For the text-containing cell, return its midpoint in (X, Y) coordinate format. 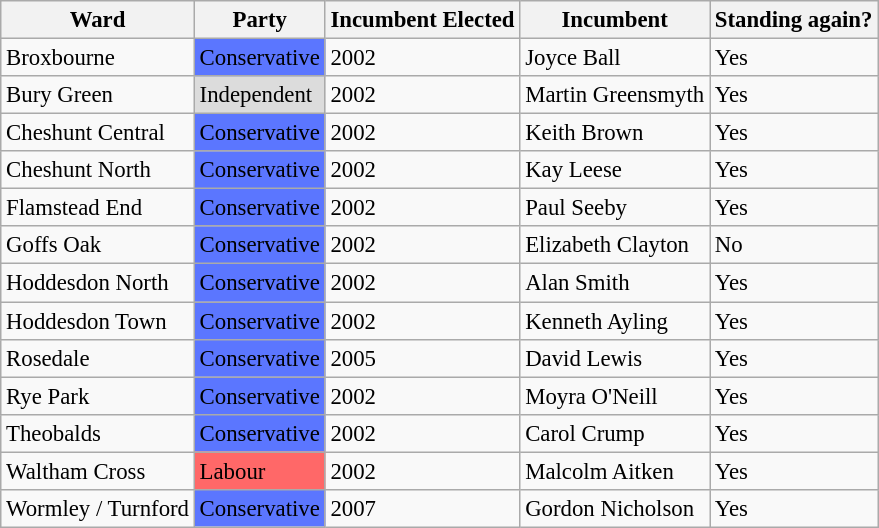
Waltham Cross (98, 471)
Paul Seeby (615, 208)
Kay Leese (615, 170)
Labour (260, 471)
2005 (422, 358)
Wormley / Turnford (98, 509)
No (794, 245)
Elizabeth Clayton (615, 245)
Incumbent Elected (422, 20)
Keith Brown (615, 133)
Rosedale (98, 358)
Flamstead End (98, 208)
Incumbent (615, 20)
Carol Crump (615, 433)
Gordon Nicholson (615, 509)
Standing again? (794, 20)
Moyra O'Neill (615, 396)
Theobalds (98, 433)
Alan Smith (615, 283)
Malcolm Aitken (615, 471)
Rye Park (98, 396)
Party (260, 20)
Hoddesdon Town (98, 321)
Broxbourne (98, 58)
Bury Green (98, 95)
Hoddesdon North (98, 283)
Goffs Oak (98, 245)
Ward (98, 20)
Joyce Ball (615, 58)
Martin Greensmyth (615, 95)
Cheshunt North (98, 170)
David Lewis (615, 358)
Kenneth Ayling (615, 321)
Cheshunt Central (98, 133)
2007 (422, 509)
Independent (260, 95)
